Identify which cell holds the provided text, then report its [X, Y] central coordinate. 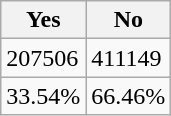
207506 [44, 58]
411149 [128, 58]
66.46% [128, 96]
33.54% [44, 96]
No [128, 20]
Yes [44, 20]
